Identify which cell holds the provided text, then report its [X, Y] central coordinate. 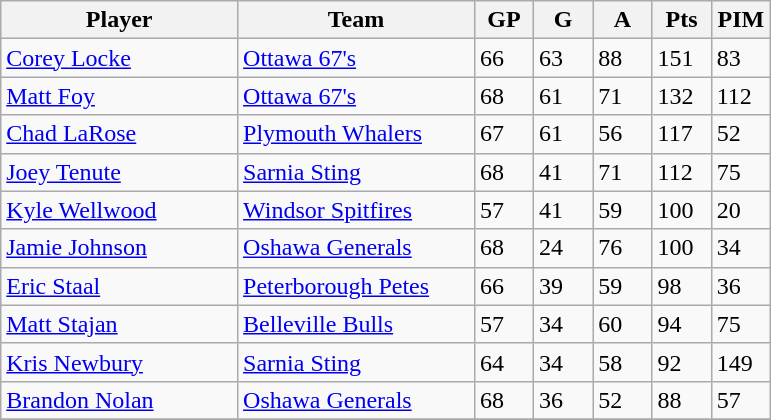
60 [622, 324]
149 [740, 362]
98 [682, 286]
Plymouth Whalers [356, 134]
Matt Stajan [120, 324]
132 [682, 96]
Player [120, 20]
83 [740, 58]
94 [682, 324]
20 [740, 210]
39 [564, 286]
92 [682, 362]
Team [356, 20]
Corey Locke [120, 58]
Matt Foy [120, 96]
Belleville Bulls [356, 324]
Windsor Spitfires [356, 210]
67 [504, 134]
24 [564, 248]
64 [504, 362]
76 [622, 248]
PIM [740, 20]
Peterborough Petes [356, 286]
GP [504, 20]
151 [682, 58]
Pts [682, 20]
Jamie Johnson [120, 248]
Eric Staal [120, 286]
Chad LaRose [120, 134]
Kris Newbury [120, 362]
Kyle Wellwood [120, 210]
G [564, 20]
63 [564, 58]
A [622, 20]
56 [622, 134]
58 [622, 362]
Brandon Nolan [120, 400]
117 [682, 134]
Joey Tenute [120, 172]
